For the text-containing cell, return its midpoint in [x, y] coordinate format. 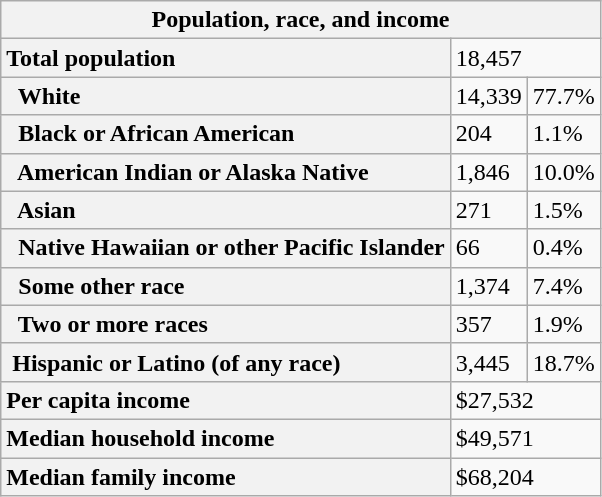
77.7% [564, 96]
Median household income [226, 438]
14,339 [488, 96]
7.4% [564, 286]
Per capita income [226, 400]
$27,532 [525, 400]
Black or African American [226, 134]
1,374 [488, 286]
204 [488, 134]
271 [488, 210]
18,457 [525, 58]
$68,204 [525, 477]
1,846 [488, 172]
3,445 [488, 362]
American Indian or Alaska Native [226, 172]
1.1% [564, 134]
Native Hawaiian or other Pacific Islander [226, 248]
Some other race [226, 286]
66 [488, 248]
18.7% [564, 362]
Two or more races [226, 324]
Hispanic or Latino (of any race) [226, 362]
Asian [226, 210]
White [226, 96]
1.5% [564, 210]
1.9% [564, 324]
Median family income [226, 477]
Population, race, and income [301, 20]
$49,571 [525, 438]
0.4% [564, 248]
10.0% [564, 172]
357 [488, 324]
Total population [226, 58]
